Search for the cell housing the specified text and yield its (x, y) center coordinate. 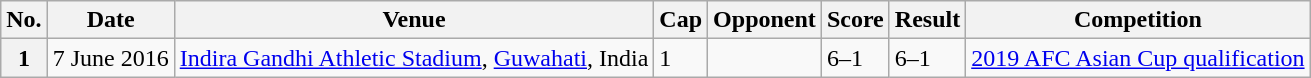
Competition (1138, 20)
Cap (681, 20)
Score (855, 20)
Opponent (765, 20)
Venue (414, 20)
Indira Gandhi Athletic Stadium, Guwahati, India (414, 58)
Result (927, 20)
2019 AFC Asian Cup qualification (1138, 58)
No. (24, 20)
Date (110, 20)
7 June 2016 (110, 58)
